Return [X, Y] of the center of cell containing provided text 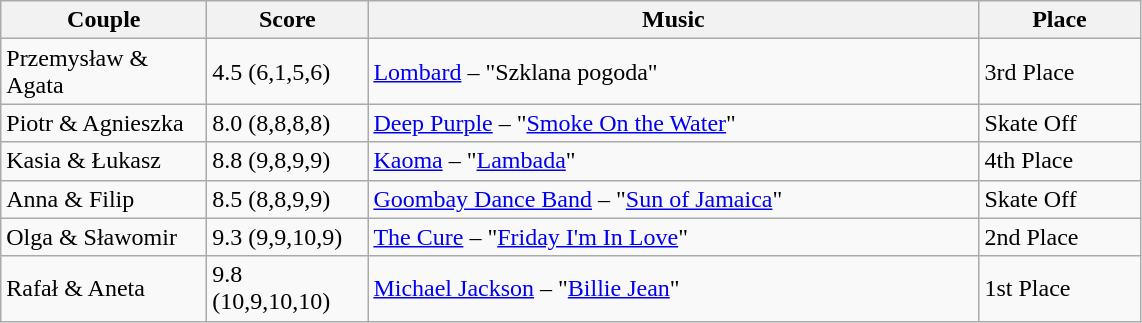
8.0 (8,8,8,8) [288, 123]
Goombay Dance Band – "Sun of Jamaica" [674, 199]
9.8 (10,9,10,10) [288, 288]
Place [1060, 20]
8.5 (8,8,9,9) [288, 199]
Score [288, 20]
The Cure – "Friday I'm In Love" [674, 237]
8.8 (9,8,9,9) [288, 161]
4th Place [1060, 161]
Anna & Filip [104, 199]
Couple [104, 20]
Piotr & Agnieszka [104, 123]
Music [674, 20]
2nd Place [1060, 237]
Lombard – "Szklana pogoda" [674, 72]
9.3 (9,9,10,9) [288, 237]
Rafał & Aneta [104, 288]
Olga & Sławomir [104, 237]
Kaoma – "Lambada" [674, 161]
Michael Jackson – "Billie Jean" [674, 288]
3rd Place [1060, 72]
4.5 (6,1,5,6) [288, 72]
Kasia & Łukasz [104, 161]
Deep Purple – "Smoke On the Water" [674, 123]
1st Place [1060, 288]
Przemysław & Agata [104, 72]
